Capture the cell that displays the provided text and extract its (x, y) central coordinate. 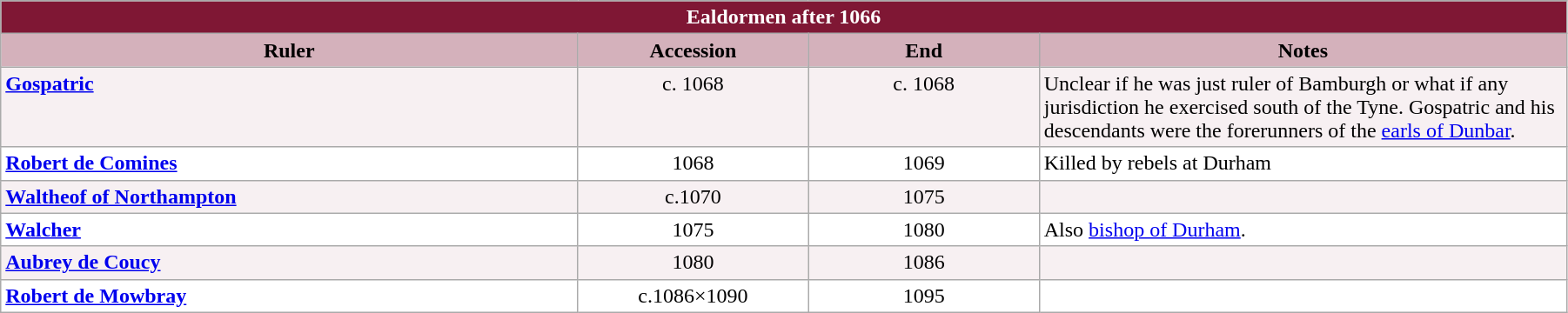
Gospatric (289, 107)
Notes (1303, 50)
Also bishop of Durham. (1303, 230)
Ealdormen after 1066 (784, 17)
Robert de Comines (289, 163)
1069 (924, 163)
Accession (693, 50)
Killed by rebels at Durham (1303, 163)
End (924, 50)
Waltheof of Northampton (289, 196)
1095 (924, 296)
Robert de Mowbray (289, 296)
1086 (924, 263)
c.1070 (693, 196)
Aubrey de Coucy (289, 263)
Walcher (289, 230)
Ruler (289, 50)
c.1086×1090 (693, 296)
1068 (693, 163)
